Return (x, y) of the center of cell containing provided text 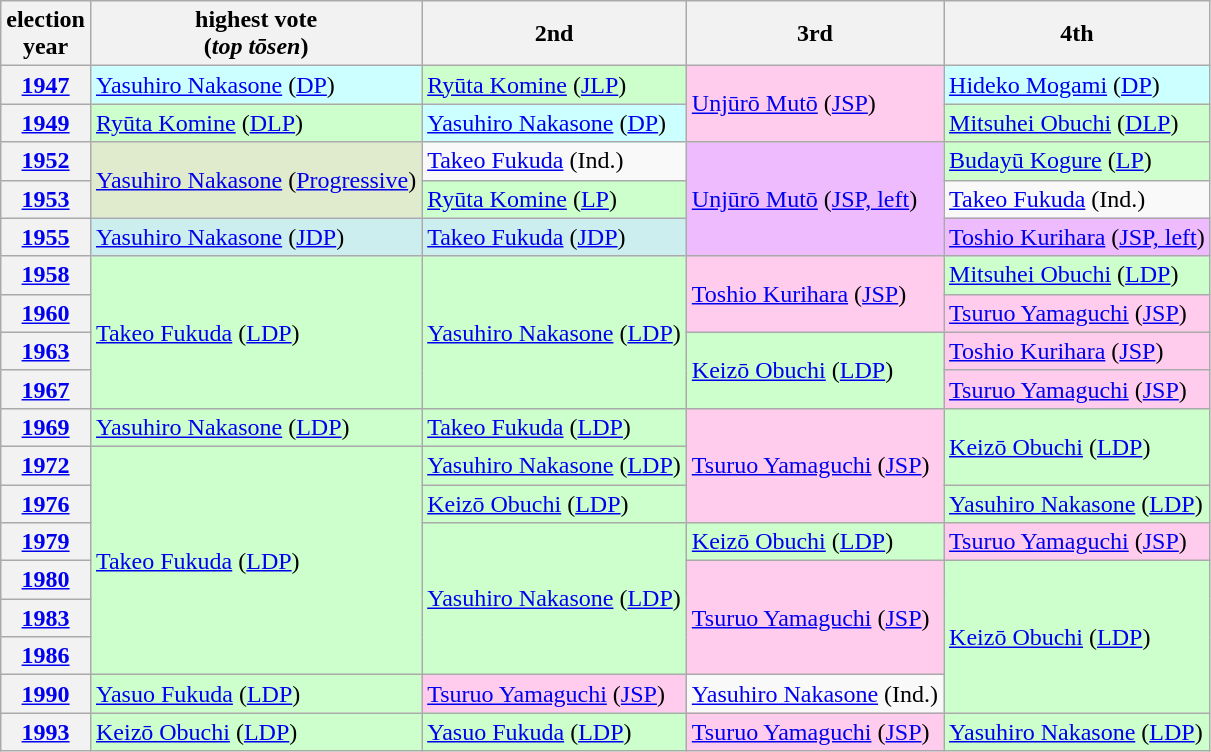
electionyear (46, 34)
Toshio Kurihara (JSP, left) (1078, 237)
Yasuhiro Nakasone (JDP) (256, 237)
1990 (46, 694)
Yasuhiro Nakasone (Ind.) (814, 694)
1980 (46, 580)
1986 (46, 656)
1972 (46, 465)
Yasuhiro Nakasone (Progressive) (256, 180)
1952 (46, 161)
1947 (46, 85)
1976 (46, 503)
Mitsuhei Obuchi (LDP) (1078, 275)
1949 (46, 123)
1955 (46, 237)
Takeo Fukuda (JDP) (554, 237)
1958 (46, 275)
1969 (46, 427)
Ryūta Komine (DLP) (256, 123)
1983 (46, 618)
1953 (46, 199)
Mitsuhei Obuchi (DLP) (1078, 123)
Budayū Kogure (LP) (1078, 161)
1993 (46, 732)
2nd (554, 34)
Unjūrō Mutō (JSP, left) (814, 199)
1960 (46, 313)
1979 (46, 542)
1967 (46, 389)
Hideko Mogami (DP) (1078, 85)
3rd (814, 34)
4th (1078, 34)
1963 (46, 351)
Ryūta Komine (LP) (554, 199)
Unjūrō Mutō (JSP) (814, 104)
highest vote(top tōsen) (256, 34)
Ryūta Komine (JLP) (554, 85)
